Determine the [X, Y] coordinate at the center of the cell enclosing the given text.  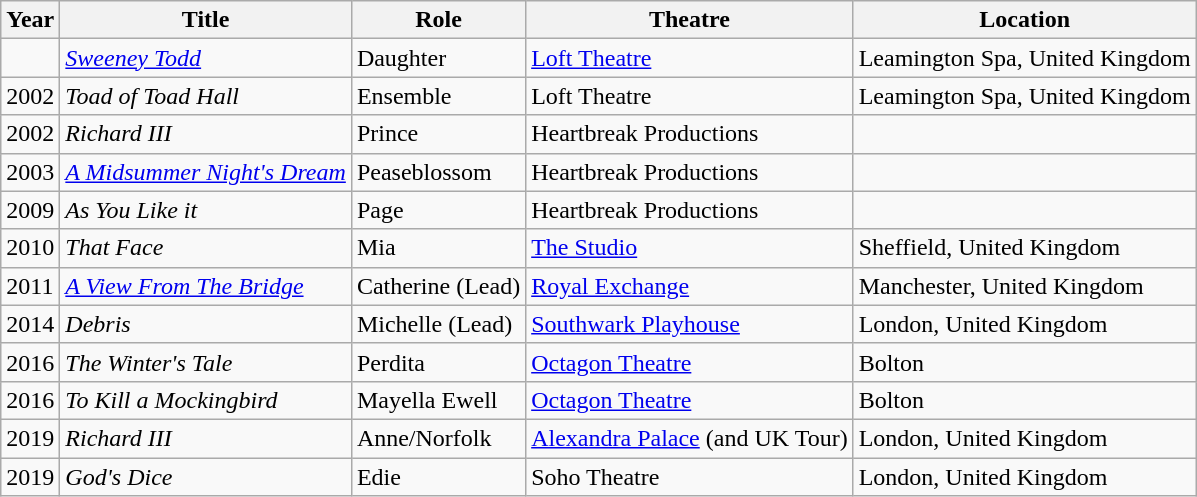
2009 [30, 210]
Debris [206, 324]
2014 [30, 324]
Page [438, 210]
2010 [30, 248]
Catherine (Lead) [438, 286]
To Kill a Mockingbird [206, 400]
Title [206, 20]
2003 [30, 172]
That Face [206, 248]
The Studio [690, 248]
Theatre [690, 20]
Mayella Ewell [438, 400]
Michelle (Lead) [438, 324]
Mia [438, 248]
Prince [438, 134]
Edie [438, 477]
Daughter [438, 58]
A View From The Bridge [206, 286]
Soho Theatre [690, 477]
A Midsummer Night's Dream [206, 172]
Royal Exchange [690, 286]
2011 [30, 286]
Role [438, 20]
Perdita [438, 362]
Peaseblossom [438, 172]
Anne/Norfolk [438, 438]
God's Dice [206, 477]
Ensemble [438, 96]
The Winter's Tale [206, 362]
Location [1024, 20]
Alexandra Palace (and UK Tour) [690, 438]
Sweeney Todd [206, 58]
As You Like it [206, 210]
Southwark Playhouse [690, 324]
Year [30, 20]
Toad of Toad Hall [206, 96]
Sheffield, United Kingdom [1024, 248]
Manchester, United Kingdom [1024, 286]
